Locate the cell with the specified text and output its (x, y) center coordinate. 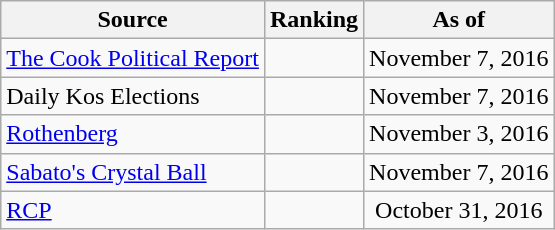
October 31, 2016 (459, 210)
November 3, 2016 (459, 134)
The Cook Political Report (133, 58)
Source (133, 20)
RCP (133, 210)
Ranking (314, 20)
Daily Kos Elections (133, 96)
Rothenberg (133, 134)
Sabato's Crystal Ball (133, 172)
As of (459, 20)
